Search for the cell housing the specified text and yield its [X, Y] center coordinate. 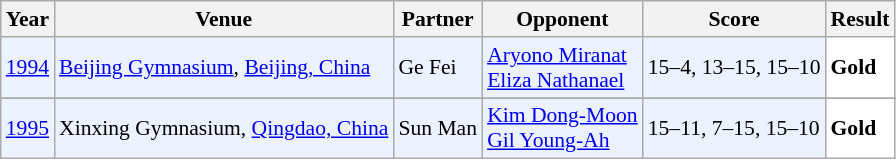
Opponent [562, 19]
Year [28, 19]
Score [734, 19]
Venue [224, 19]
1994 [28, 68]
Kim Dong-Moon Gil Young-Ah [562, 128]
15–4, 13–15, 15–10 [734, 68]
15–11, 7–15, 15–10 [734, 128]
Ge Fei [438, 68]
Xinxing Gymnasium, Qingdao, China [224, 128]
Sun Man [438, 128]
Beijing Gymnasium, Beijing, China [224, 68]
Aryono Miranat Eliza Nathanael [562, 68]
1995 [28, 128]
Result [860, 19]
Partner [438, 19]
